Determine the [X, Y] coordinate at the center of the cell enclosing the given text.  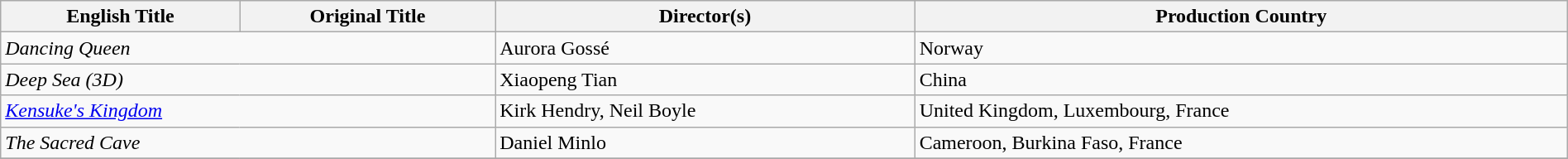
Dancing Queen [248, 48]
Production Country [1241, 17]
The Sacred Cave [248, 142]
Deep Sea (3D) [248, 79]
English Title [121, 17]
Aurora Gossé [705, 48]
United Kingdom, Luxembourg, France [1241, 111]
Original Title [367, 17]
Kirk Hendry, Neil Boyle [705, 111]
Xiaopeng Tian [705, 79]
Kensuke's Kingdom [248, 111]
Norway [1241, 48]
Director(s) [705, 17]
China [1241, 79]
Cameroon, Burkina Faso, France [1241, 142]
Daniel Minlo [705, 142]
